Return the (x, y) coordinate for the center point of the cell that contains the specified text.  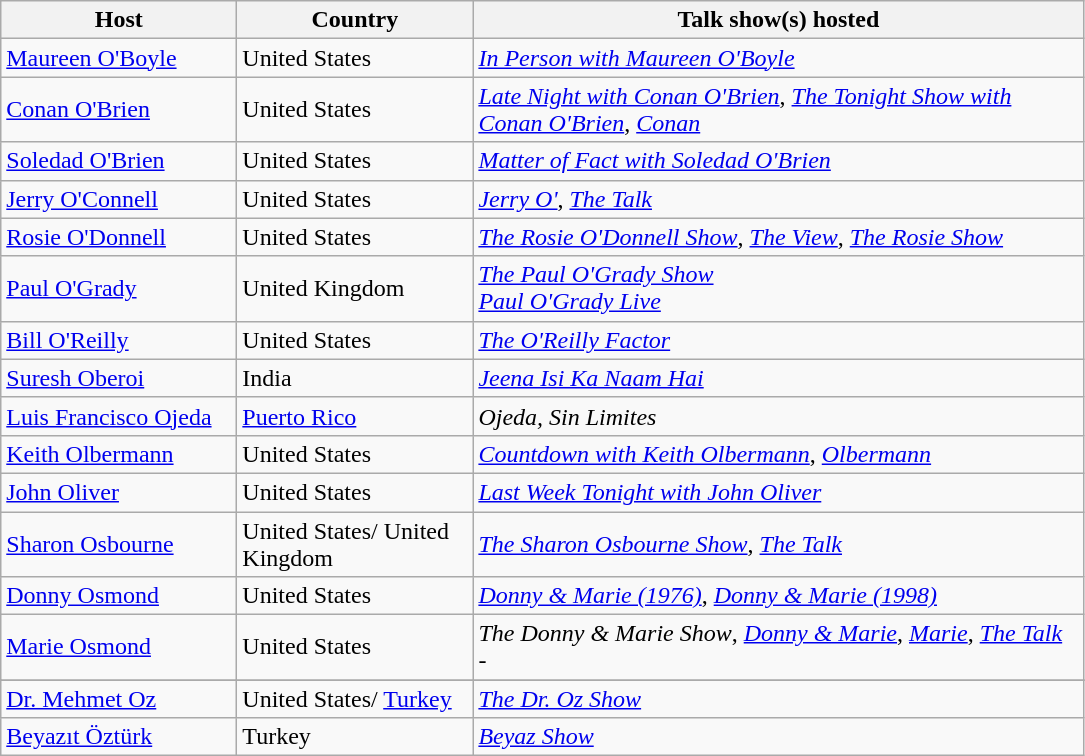
The Sharon Osbourne Show, The Talk (778, 544)
Talk show(s) hosted (778, 20)
Keith Olbermann (119, 454)
Donny Osmond (119, 596)
John Oliver (119, 492)
Host (119, 20)
Jeena Isi Ka Naam Hai (778, 378)
Beyazıt Öztürk (119, 737)
Matter of Fact with Soledad O'Brien (778, 161)
Paul O'Grady (119, 288)
Bill O'Reilly (119, 340)
India (355, 378)
Suresh Oberoi (119, 378)
Turkey (355, 737)
Beyaz Show (778, 737)
Donny & Marie (1976), Donny & Marie (1998) (778, 596)
Sharon Osbourne (119, 544)
Countdown with Keith Olbermann, Olbermann (778, 454)
Soledad O'Brien (119, 161)
Last Week Tonight with John Oliver (778, 492)
In Person with Maureen O'Boyle (778, 58)
United Kingdom (355, 288)
United States/ United Kingdom (355, 544)
Rosie O'Donnell (119, 237)
The Dr. Oz Show (778, 699)
Country (355, 20)
The Paul O'Grady ShowPaul O'Grady Live (778, 288)
Conan O'Brien (119, 110)
United States/ Turkey (355, 699)
Maureen O'Boyle (119, 58)
Dr. Mehmet Oz (119, 699)
Luis Francisco Ojeda (119, 416)
The O'Reilly Factor (778, 340)
Jerry O', The Talk (778, 199)
The Donny & Marie Show, Donny & Marie, Marie, The Talk- (778, 648)
Puerto Rico (355, 416)
The Rosie O'Donnell Show, The View, The Rosie Show (778, 237)
Marie Osmond (119, 648)
Jerry O'Connell (119, 199)
Late Night with Conan O'Brien, The Tonight Show with Conan O'Brien, Conan (778, 110)
Ojeda, Sin Limites (778, 416)
